Identify which cell holds the provided text, then report its (x, y) central coordinate. 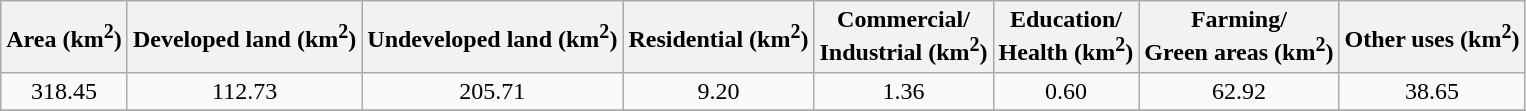
205.71 (492, 91)
318.45 (64, 91)
62.92 (1239, 91)
9.20 (718, 91)
0.60 (1066, 91)
38.65 (1432, 91)
Other uses (km2) (1432, 37)
Commercial/ Industrial (km2) (904, 37)
Developed land (km2) (244, 37)
Residential (km2) (718, 37)
Farming/ Green areas (km2) (1239, 37)
Undeveloped land (km2) (492, 37)
1.36 (904, 91)
Education/ Health (km2) (1066, 37)
Area (km2) (64, 37)
112.73 (244, 91)
